Scan for the cell matching the given text and deliver its [x, y] coordinate at center. 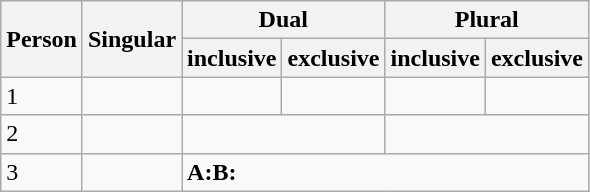
1 [42, 96]
Singular [132, 39]
Person [42, 39]
3 [42, 172]
2 [42, 134]
Dual [284, 20]
A:B: [386, 172]
Plural [486, 20]
